Output the (X, Y) coordinate of the center of the cell containing the given text.  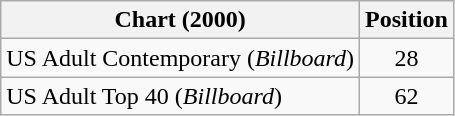
US Adult Contemporary (Billboard) (180, 58)
US Adult Top 40 (Billboard) (180, 96)
Position (407, 20)
28 (407, 58)
62 (407, 96)
Chart (2000) (180, 20)
